Capture the cell that displays the provided text and extract its [X, Y] central coordinate. 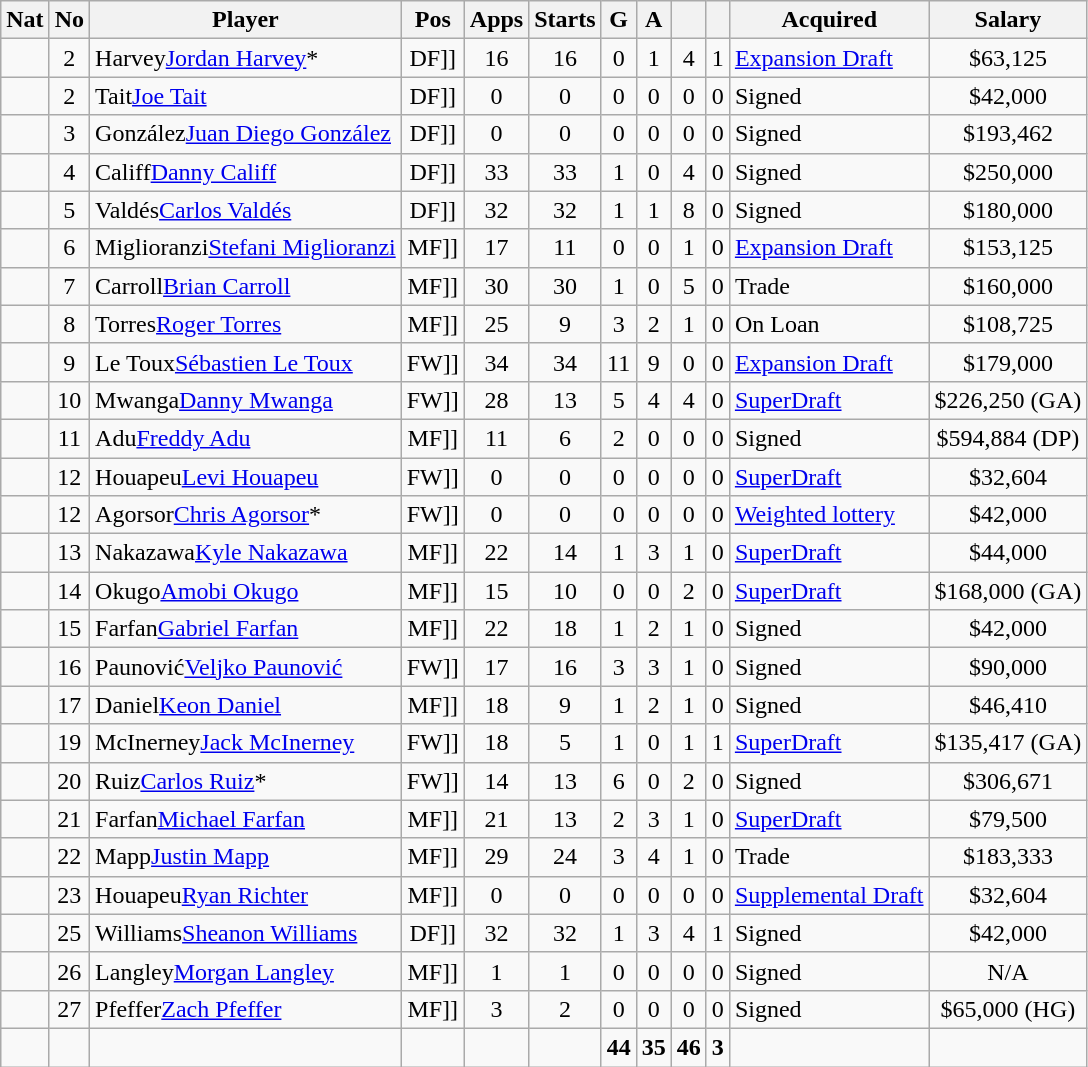
NakazawaKyle Nakazawa [246, 553]
$79,500 [1008, 819]
$179,000 [1008, 362]
$180,000 [1008, 210]
$193,462 [1008, 134]
WilliamsSheanon Williams [246, 933]
Supplemental Draft [829, 895]
$135,417 (GA) [1008, 743]
TorresRoger Torres [246, 324]
TaitJoe Tait [246, 96]
MwangaDanny Mwanga [246, 400]
$108,725 [1008, 324]
CarrollBrian Carroll [246, 286]
Pos [432, 20]
23 [69, 895]
CaliffDanny Califf [246, 172]
PaunovićVeljko Paunović [246, 667]
$63,125 [1008, 58]
Acquired [829, 20]
Starts [565, 20]
$46,410 [1008, 705]
$90,000 [1008, 667]
MiglioranziStefani Miglioranzi [246, 248]
19 [69, 743]
7 [69, 286]
$168,000 (GA) [1008, 591]
$250,000 [1008, 172]
PfefferZach Pfeffer [246, 1009]
$160,000 [1008, 286]
HouapeuLevi Houapeu [246, 477]
$65,000 (HG) [1008, 1009]
27 [69, 1009]
20 [69, 781]
44 [618, 1047]
HouapeuRyan Richter [246, 895]
28 [496, 400]
26 [69, 971]
DanielKeon Daniel [246, 705]
$153,125 [1008, 248]
LangleyMorgan Langley [246, 971]
No [69, 20]
46 [688, 1047]
Weighted lottery [829, 515]
29 [496, 857]
$594,884 (DP) [1008, 438]
FarfanMichael Farfan [246, 819]
RuizCarlos Ruiz* [246, 781]
Apps [496, 20]
24 [565, 857]
MappJustin Mapp [246, 857]
Nat [25, 20]
Le TouxSébastien Le Toux [246, 362]
G [618, 20]
AduFreddy Adu [246, 438]
N/A [1008, 971]
A [654, 20]
OkugoAmobi Okugo [246, 591]
HarveyJordan Harvey* [246, 58]
FarfanGabriel Farfan [246, 629]
ValdésCarlos Valdés [246, 210]
$226,250 (GA) [1008, 400]
Salary [1008, 20]
$306,671 [1008, 781]
$183,333 [1008, 857]
On Loan [829, 324]
McInerneyJack McInerney [246, 743]
Player [246, 20]
GonzálezJuan Diego González [246, 134]
35 [654, 1047]
$44,000 [1008, 553]
AgorsorChris Agorsor* [246, 515]
